Identify which cell holds the provided text, then report its [X, Y] central coordinate. 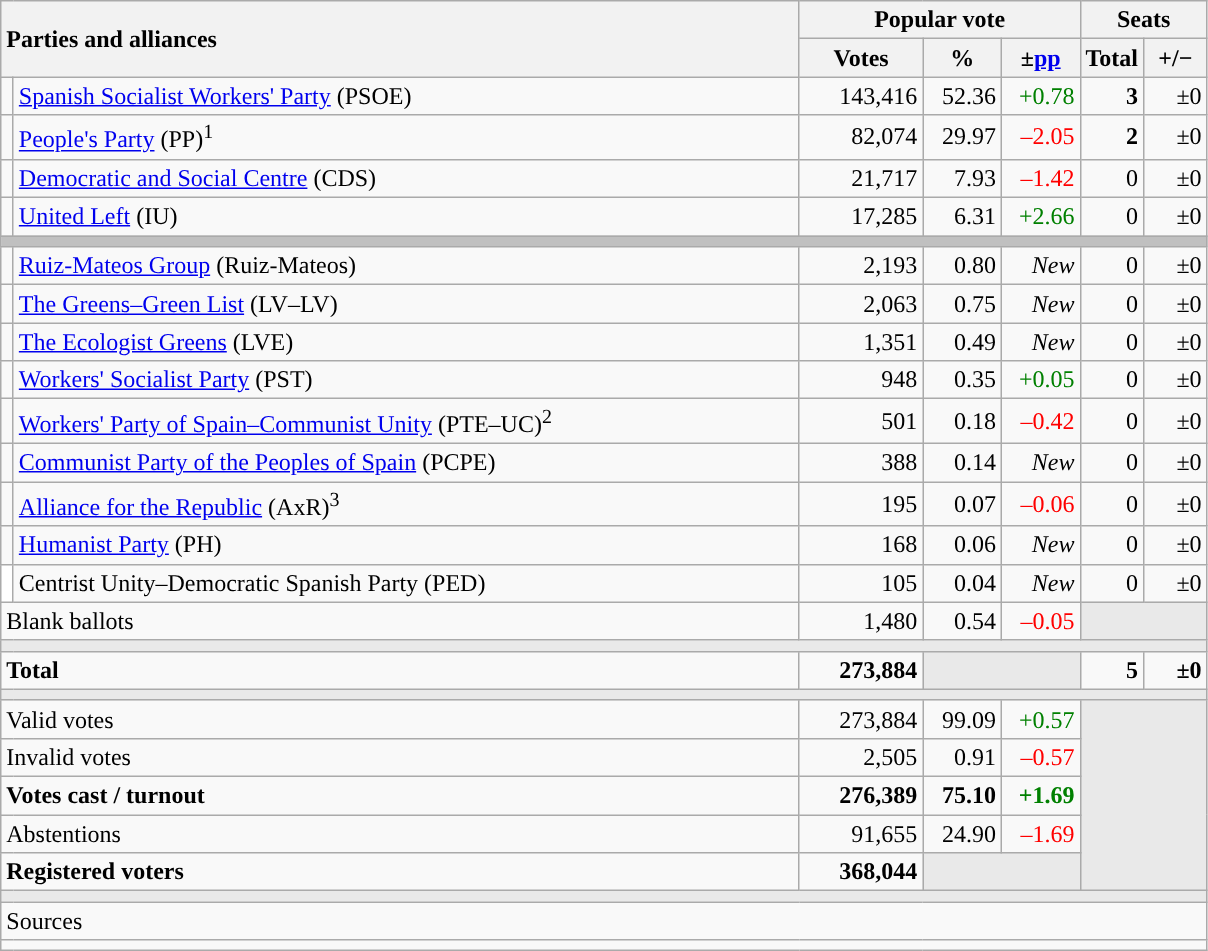
–0.57 [1040, 758]
Ruiz-Mateos Group (Ruiz-Mateos) [406, 266]
±pp [1040, 58]
Valid votes [400, 719]
The Ecologist Greens (LVE) [406, 342]
People's Party (PP)1 [406, 138]
75.10 [962, 796]
2 [1112, 138]
5 [1112, 670]
388 [861, 462]
Registered voters [400, 872]
–1.69 [1040, 834]
99.09 [962, 719]
276,389 [861, 796]
United Left (IU) [406, 217]
Parties and alliances [400, 39]
0.54 [962, 621]
0.14 [962, 462]
+0.05 [1040, 380]
17,285 [861, 217]
6.31 [962, 217]
Abstentions [400, 834]
2,193 [861, 266]
Workers' Party of Spain–Communist Unity (PTE–UC)2 [406, 422]
29.97 [962, 138]
Humanist Party (PH) [406, 545]
7.93 [962, 178]
1,480 [861, 621]
501 [861, 422]
Seats [1144, 20]
Centrist Unity–Democratic Spanish Party (PED) [406, 583]
1,351 [861, 342]
Communist Party of the Peoples of Spain (PCPE) [406, 462]
% [962, 58]
82,074 [861, 138]
168 [861, 545]
Popular vote [940, 20]
0.07 [962, 504]
–0.42 [1040, 422]
2,063 [861, 304]
+0.57 [1040, 719]
+0.78 [1040, 96]
+2.66 [1040, 217]
91,655 [861, 834]
Alliance for the Republic (AxR)3 [406, 504]
3 [1112, 96]
0.35 [962, 380]
52.36 [962, 96]
0.75 [962, 304]
105 [861, 583]
21,717 [861, 178]
24.90 [962, 834]
Workers' Socialist Party (PST) [406, 380]
–0.05 [1040, 621]
–1.42 [1040, 178]
143,416 [861, 96]
Sources [604, 921]
195 [861, 504]
+/− [1176, 58]
2,505 [861, 758]
0.18 [962, 422]
The Greens–Green List (LV–LV) [406, 304]
Votes [861, 58]
0.06 [962, 545]
0.91 [962, 758]
0.80 [962, 266]
–2.05 [1040, 138]
948 [861, 380]
Democratic and Social Centre (CDS) [406, 178]
368,044 [861, 872]
0.04 [962, 583]
Votes cast / turnout [400, 796]
Invalid votes [400, 758]
+1.69 [1040, 796]
–0.06 [1040, 504]
Spanish Socialist Workers' Party (PSOE) [406, 96]
0.49 [962, 342]
Blank ballots [400, 621]
